From the cell containing the given text, extract its center point as [X, Y] coordinate. 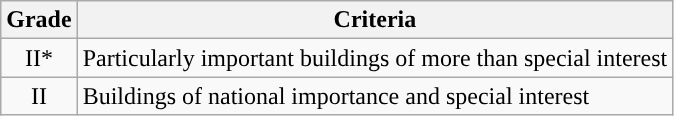
Particularly important buildings of more than special interest [375, 58]
Grade [39, 20]
II [39, 96]
Criteria [375, 20]
II* [39, 58]
Buildings of national importance and special interest [375, 96]
